Determine the (x, y) coordinate at the center of the cell enclosing the given text.  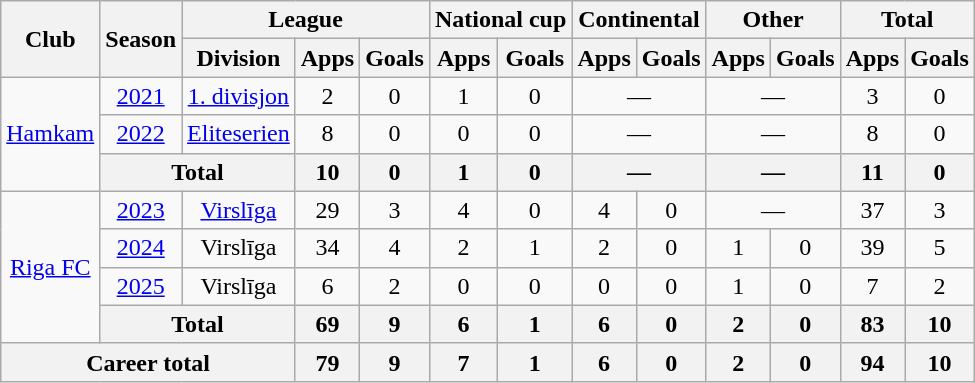
11 (872, 172)
Career total (148, 362)
Continental (639, 20)
2021 (141, 96)
Riga FC (50, 267)
2023 (141, 210)
2022 (141, 134)
Eliteserien (239, 134)
37 (872, 210)
Division (239, 58)
39 (872, 248)
League (306, 20)
69 (327, 324)
Club (50, 39)
1. divisjon (239, 96)
2024 (141, 248)
94 (872, 362)
79 (327, 362)
National cup (500, 20)
Hamkam (50, 134)
Season (141, 39)
83 (872, 324)
5 (940, 248)
Other (773, 20)
34 (327, 248)
29 (327, 210)
2025 (141, 286)
